Scan for the cell matching the given text and deliver its [x, y] coordinate at center. 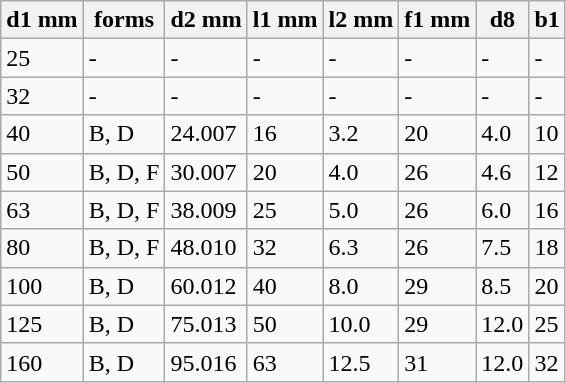
d2 mm [206, 20]
b1 [547, 20]
95.016 [206, 362]
24.007 [206, 134]
10 [547, 134]
d1 mm [42, 20]
48.010 [206, 248]
forms [124, 20]
10.0 [361, 324]
38.009 [206, 210]
30.007 [206, 172]
l2 mm [361, 20]
60.012 [206, 286]
4.6 [502, 172]
125 [42, 324]
75.013 [206, 324]
100 [42, 286]
5.0 [361, 210]
7.5 [502, 248]
12 [547, 172]
18 [547, 248]
l1 mm [285, 20]
3.2 [361, 134]
80 [42, 248]
6.3 [361, 248]
160 [42, 362]
6.0 [502, 210]
d8 [502, 20]
31 [438, 362]
f1 mm [438, 20]
8.5 [502, 286]
8.0 [361, 286]
12.5 [361, 362]
